Pinpoint the cell where the given text exists, returning its (X, Y) midpoint coordinate. 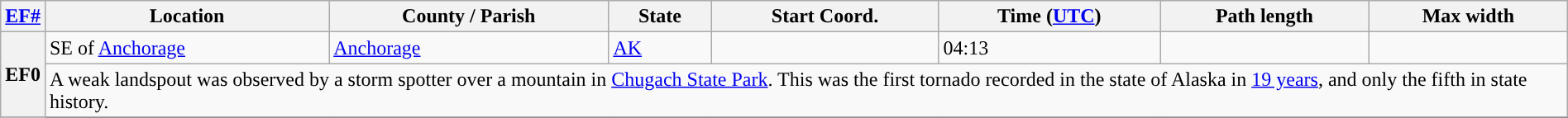
AK (660, 48)
Anchorage (469, 48)
Start Coord. (825, 17)
EF0 (23, 74)
Path length (1265, 17)
Time (UTC) (1049, 17)
04:13 (1049, 48)
Max width (1468, 17)
County / Parish (469, 17)
Location (187, 17)
State (660, 17)
SE of Anchorage (187, 48)
EF# (23, 17)
